Find where the given text appears and provide that cell's center as [x, y] coordinate. 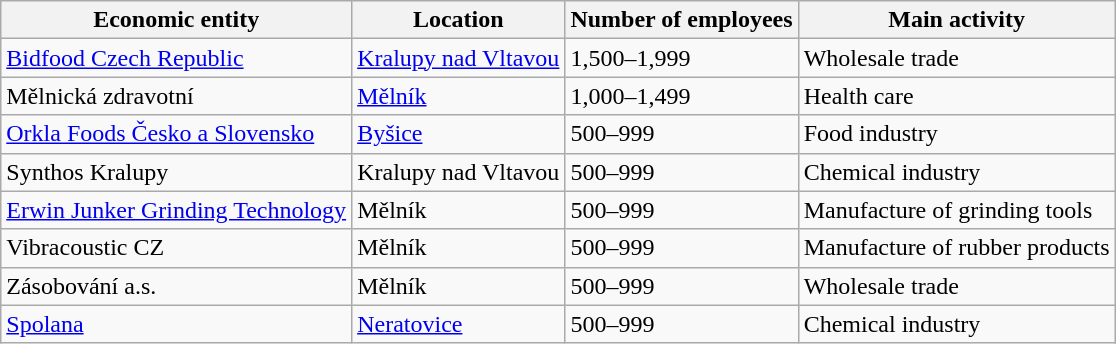
Orkla Foods Česko a Slovensko [176, 134]
Synthos Kralupy [176, 172]
Zásobování a.s. [176, 286]
Manufacture of rubber products [956, 248]
Mělnická zdravotní [176, 96]
Neratovice [458, 324]
1,500–1,999 [682, 58]
Health care [956, 96]
Main activity [956, 20]
Bidfood Czech Republic [176, 58]
Erwin Junker Grinding Technology [176, 210]
Byšice [458, 134]
Spolana [176, 324]
Manufacture of grinding tools [956, 210]
1,000–1,499 [682, 96]
Location [458, 20]
Food industry [956, 134]
Economic entity [176, 20]
Number of employees [682, 20]
Vibracoustic CZ [176, 248]
